For the text-containing cell, return its midpoint in [X, Y] coordinate format. 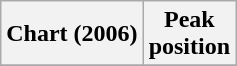
Chart (2006) [72, 34]
Peakposition [189, 34]
